Provide the (X, Y) coordinate of the cell's center where the given text is located.  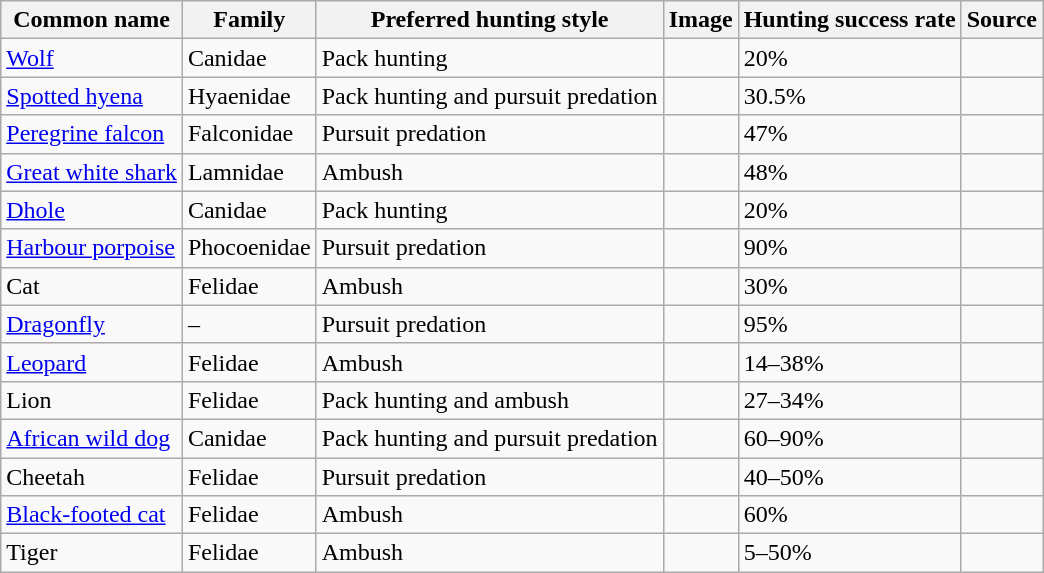
African wild dog (92, 438)
30% (850, 286)
Peregrine falcon (92, 134)
Cheetah (92, 477)
60% (850, 515)
Cat (92, 286)
Hunting success rate (850, 20)
Family (249, 20)
Source (1002, 20)
5–50% (850, 553)
14–38% (850, 362)
Lion (92, 400)
Pack hunting and ambush (490, 400)
Black-footed cat (92, 515)
Lamnidae (249, 172)
Common name (92, 20)
Great white shark (92, 172)
47% (850, 134)
Image (700, 20)
27–34% (850, 400)
Dhole (92, 210)
Dragonfly (92, 324)
– (249, 324)
95% (850, 324)
Phocoenidae (249, 248)
Hyaenidae (249, 96)
40–50% (850, 477)
60–90% (850, 438)
30.5% (850, 96)
Falconidae (249, 134)
Leopard (92, 362)
Wolf (92, 58)
Tiger (92, 553)
Spotted hyena (92, 96)
Preferred hunting style (490, 20)
Harbour porpoise (92, 248)
48% (850, 172)
90% (850, 248)
